Find where the given text appears and provide that cell's center as (x, y) coordinate. 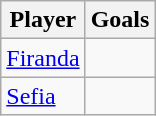
Player (43, 20)
Firanda (43, 58)
Sefia (43, 96)
Goals (120, 20)
